Return the [x, y] coordinate for the center point of the cell that contains the specified text.  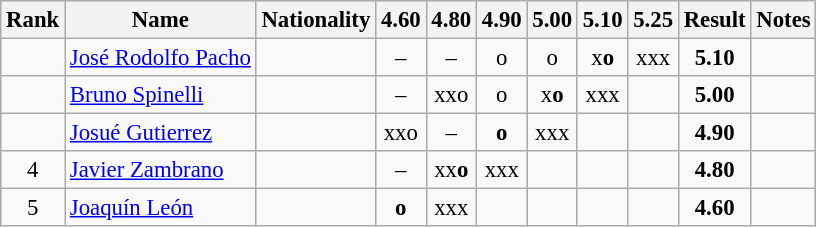
5.25 [653, 20]
Bruno Spinelli [161, 95]
Rank [33, 20]
Javier Zambrano [161, 170]
Josué Gutierrez [161, 133]
Result [714, 20]
Notes [784, 20]
Joaquín León [161, 208]
4 [33, 170]
Name [161, 20]
5 [33, 208]
Nationality [316, 20]
José Rodolfo Pacho [161, 58]
